Identify which cell holds the provided text, then report its (x, y) central coordinate. 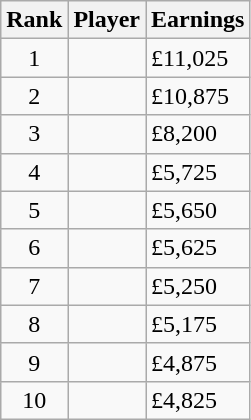
£4,825 (198, 400)
£4,875 (198, 362)
4 (34, 172)
£10,875 (198, 96)
£5,650 (198, 210)
Earnings (198, 20)
2 (34, 96)
6 (34, 248)
£5,175 (198, 324)
£5,725 (198, 172)
7 (34, 286)
1 (34, 58)
£5,250 (198, 286)
3 (34, 134)
Player (107, 20)
£11,025 (198, 58)
10 (34, 400)
5 (34, 210)
£8,200 (198, 134)
9 (34, 362)
8 (34, 324)
Rank (34, 20)
£5,625 (198, 248)
